Find where the given text appears and provide that cell's center as [X, Y] coordinate. 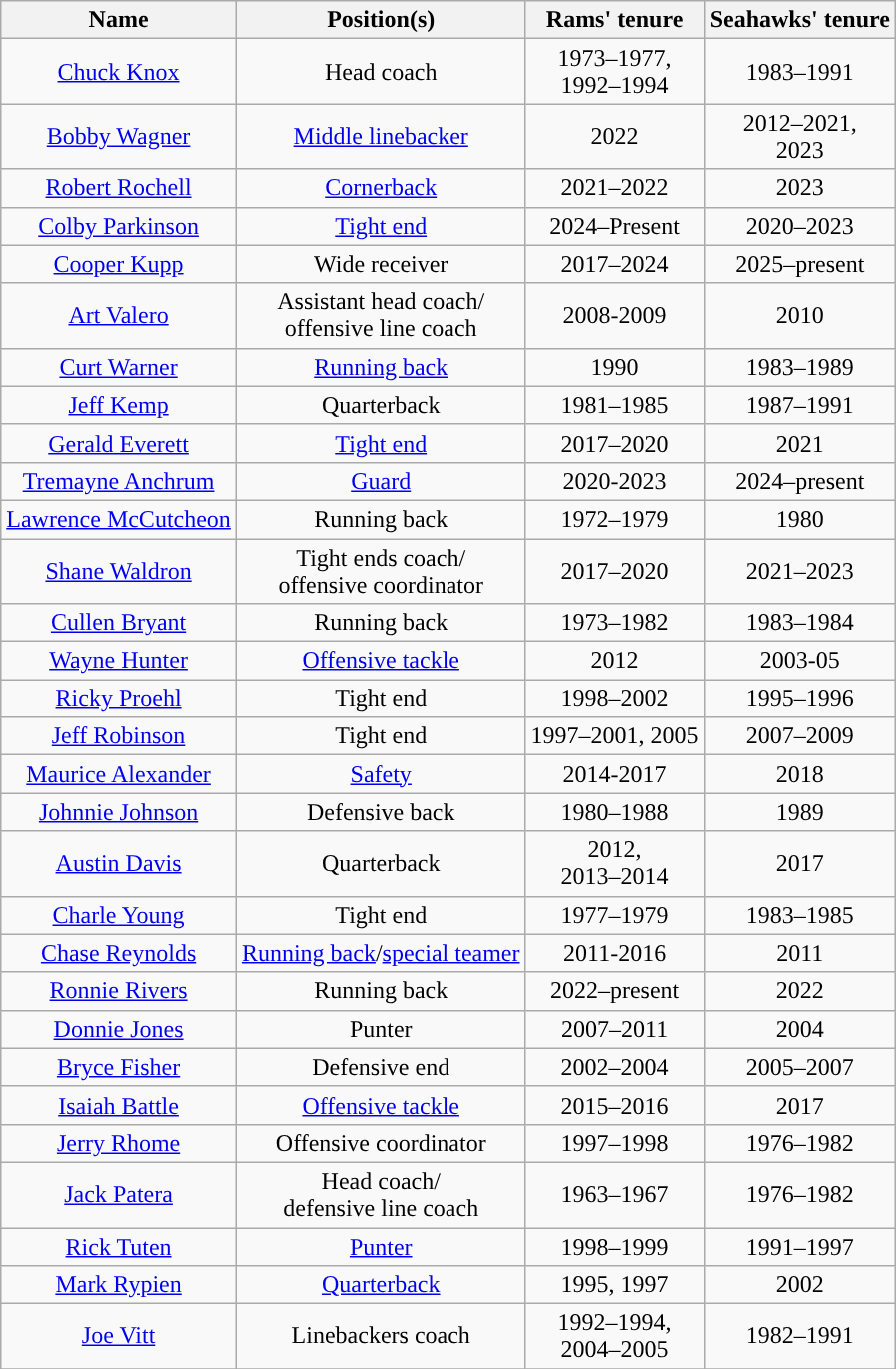
1977–1979 [615, 915]
1991–1997 [799, 1246]
Guard [381, 481]
Defensive back [381, 812]
1983–1984 [799, 623]
1980 [799, 519]
1983–1989 [799, 367]
2022–present [615, 991]
1972–1979 [615, 519]
Name [119, 20]
Cullen Bryant [119, 623]
Jeff Robinson [119, 736]
Donnie Jones [119, 1029]
1983–1985 [799, 915]
2024–present [799, 481]
2024–Present [615, 226]
Gerald Everett [119, 443]
Lawrence McCutcheon [119, 519]
Tremayne Anchrum [119, 481]
Wide receiver [381, 264]
Maurice Alexander [119, 774]
2023 [799, 188]
Rick Tuten [119, 1246]
2012, 2013–2014 [615, 863]
Ricky Proehl [119, 698]
Linebackers coach [381, 1337]
Middle linebacker [381, 136]
1989 [799, 812]
Head coach/ defensive line coach [381, 1195]
2017–2024 [615, 264]
Tight ends coach/ offensive coordinator [381, 570]
Seahawks' tenure [799, 20]
1992–1994, 2004–2005 [615, 1337]
2008-2009 [615, 316]
Jerry Rhome [119, 1143]
1997–1998 [615, 1143]
Bobby Wagner [119, 136]
Charle Young [119, 915]
2020–2023 [799, 226]
2012–2021, 2023 [799, 136]
Curt Warner [119, 367]
Isaiah Battle [119, 1105]
2018 [799, 774]
1987–1991 [799, 405]
Bryce Fisher [119, 1067]
1983–1991 [799, 72]
Robert Rochell [119, 188]
Jack Patera [119, 1195]
Cornerback [381, 188]
2014-2017 [615, 774]
2011-2016 [615, 953]
2003-05 [799, 661]
2002–2004 [615, 1067]
1995–1996 [799, 698]
Position(s) [381, 20]
Ronnie Rivers [119, 991]
Austin Davis [119, 863]
2002 [799, 1285]
Chuck Knox [119, 72]
Offensive coordinator [381, 1143]
Shane Waldron [119, 570]
Johnnie Johnson [119, 812]
1963–1967 [615, 1195]
Safety [381, 774]
2021–2023 [799, 570]
Art Valero [119, 316]
1981–1985 [615, 405]
2015–2016 [615, 1105]
Rams' tenure [615, 20]
Cooper Kupp [119, 264]
2021–2022 [615, 188]
2004 [799, 1029]
Mark Rypien [119, 1285]
2021 [799, 443]
2020-2023 [615, 481]
2007–2011 [615, 1029]
1995, 1997 [615, 1285]
Head coach [381, 72]
2011 [799, 953]
1973–1982 [615, 623]
1990 [615, 367]
2025–present [799, 264]
Colby Parkinson [119, 226]
Jeff Kemp [119, 405]
Joe Vitt [119, 1337]
2010 [799, 316]
1997–2001, 2005 [615, 736]
Running back/special teamer [381, 953]
1982–1991 [799, 1337]
1998–1999 [615, 1246]
Wayne Hunter [119, 661]
1998–2002 [615, 698]
Chase Reynolds [119, 953]
2012 [615, 661]
Defensive end [381, 1067]
2005–2007 [799, 1067]
2007–2009 [799, 736]
1980–1988 [615, 812]
1973–1977, 1992–1994 [615, 72]
Assistant head coach/ offensive line coach [381, 316]
